For the text-containing cell, return its midpoint in [X, Y] coordinate format. 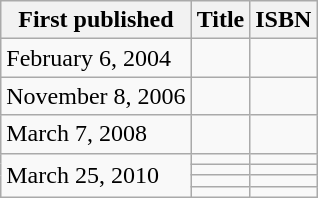
February 6, 2004 [96, 58]
ISBN [284, 20]
November 8, 2006 [96, 96]
March 25, 2010 [96, 175]
First published [96, 20]
Title [220, 20]
March 7, 2008 [96, 134]
